Find where the given text appears and provide that cell's center as [x, y] coordinate. 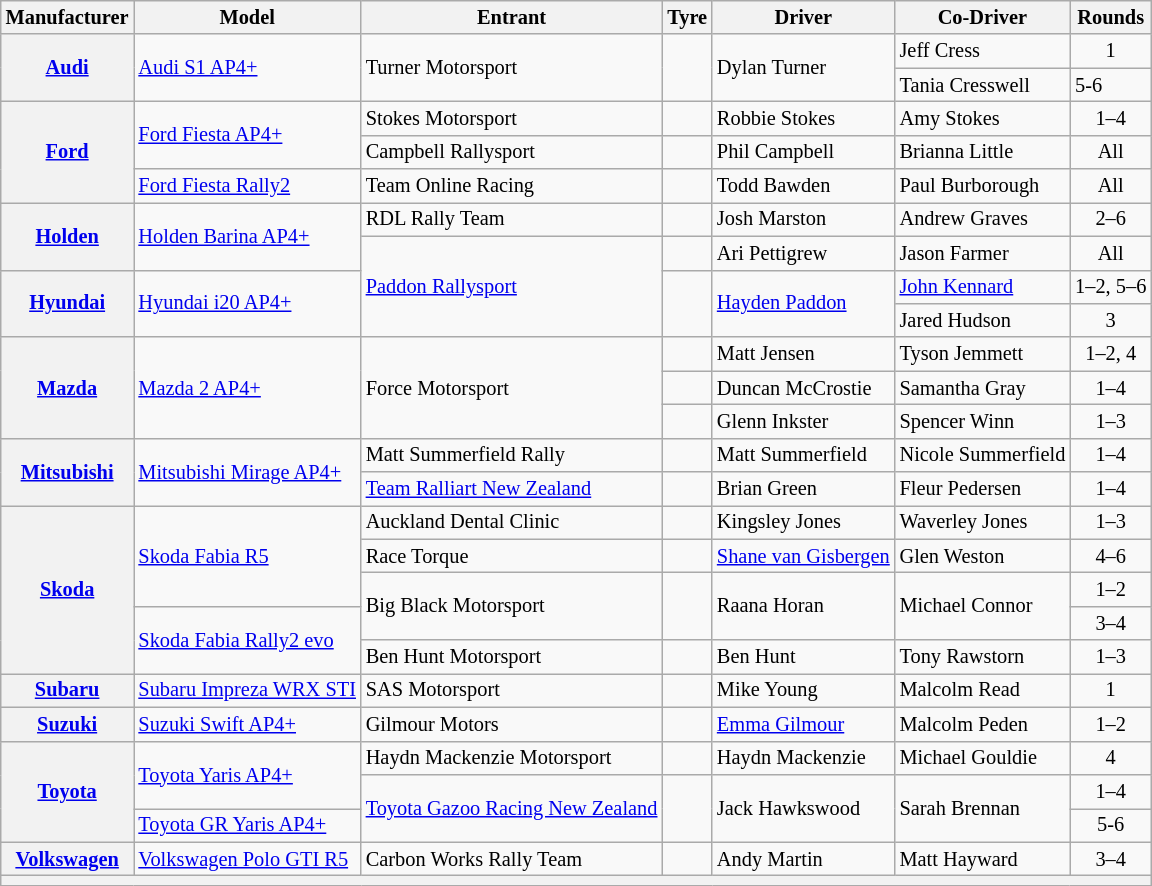
RDL Rally Team [512, 219]
Spencer Winn [983, 421]
Matt Hayward [983, 859]
Mike Young [804, 690]
Co-Driver [983, 17]
Subaru [68, 690]
Turner Motorsport [512, 68]
Mitsubishi [68, 472]
Team Ralliart New Zealand [512, 489]
Andrew Graves [983, 219]
4–6 [1110, 556]
Paul Burborough [983, 186]
Suzuki [68, 724]
Race Torque [512, 556]
Glenn Inkster [804, 421]
Ford Fiesta AP4+ [248, 134]
Driver [804, 17]
Ford [68, 152]
Team Online Racing [512, 186]
Volkswagen [68, 859]
Skoda [68, 589]
Auckland Dental Clinic [512, 522]
Tania Cresswell [983, 85]
Matt Summerfield [804, 455]
Malcolm Peden [983, 724]
Dylan Turner [804, 68]
Nicole Summerfield [983, 455]
Hyundai i20 AP4+ [248, 304]
Campbell Rallysport [512, 152]
Tyson Jemmett [983, 354]
Fleur Pedersen [983, 489]
Skoda Fabia Rally2 evo [248, 640]
Force Motorsport [512, 388]
Michael Gouldie [983, 758]
Ari Pettigrew [804, 253]
Toyota Gazoo Racing New Zealand [512, 808]
Sarah Brennan [983, 808]
Phil Campbell [804, 152]
Brian Green [804, 489]
Matt Summerfield Rally [512, 455]
SAS Motorsport [512, 690]
Josh Marston [804, 219]
Tony Rawstorn [983, 657]
Brianna Little [983, 152]
Holden Barina AP4+ [248, 236]
Duncan McCrostie [804, 388]
Hayden Paddon [804, 304]
Toyota [68, 792]
Audi S1 AP4+ [248, 68]
Glen Weston [983, 556]
1–2, 5–6 [1110, 287]
Robbie Stokes [804, 118]
Haydn Mackenzie Motorsport [512, 758]
Tyre [687, 17]
Mitsubishi Mirage AP4+ [248, 472]
Michael Connor [983, 606]
Rounds [1110, 17]
Holden [68, 236]
Amy Stokes [983, 118]
Volkswagen Polo GTI R5 [248, 859]
Andy Martin [804, 859]
Suzuki Swift AP4+ [248, 724]
Big Black Motorsport [512, 606]
Jeff Cress [983, 51]
1–2, 4 [1110, 354]
Malcolm Read [983, 690]
3 [1110, 320]
Jason Farmer [983, 253]
Kingsley Jones [804, 522]
Manufacturer [68, 17]
Hyundai [68, 304]
Matt Jensen [804, 354]
Subaru Impreza WRX STI [248, 690]
Carbon Works Rally Team [512, 859]
Todd Bawden [804, 186]
Raana Horan [804, 606]
Toyota GR Yaris AP4+ [248, 825]
Ford Fiesta Rally2 [248, 186]
Gilmour Motors [512, 724]
Shane van Gisbergen [804, 556]
Model [248, 17]
Ben Hunt [804, 657]
Ben Hunt Motorsport [512, 657]
2–6 [1110, 219]
Jack Hawkswood [804, 808]
Mazda 2 AP4+ [248, 388]
Waverley Jones [983, 522]
Audi [68, 68]
Jared Hudson [983, 320]
John Kennard [983, 287]
Paddon Rallysport [512, 286]
Mazda [68, 388]
Toyota Yaris AP4+ [248, 774]
Emma Gilmour [804, 724]
Entrant [512, 17]
Samantha Gray [983, 388]
4 [1110, 758]
Haydn Mackenzie [804, 758]
Skoda Fabia R5 [248, 556]
Stokes Motorsport [512, 118]
